Determine the (x, y) coordinate at the center of the cell enclosing the given text.  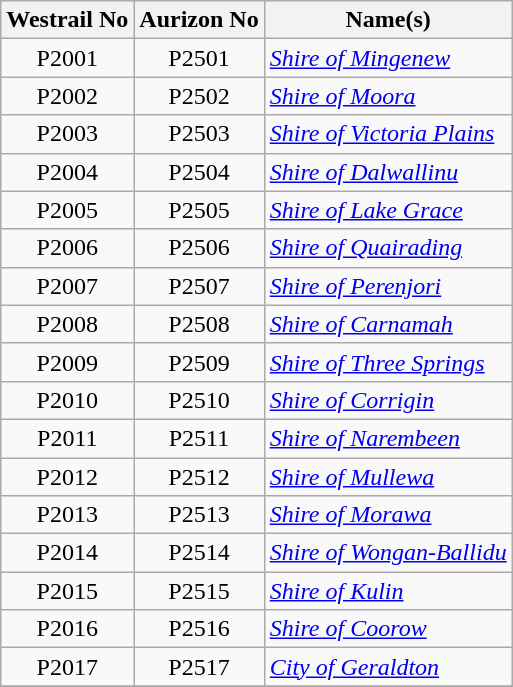
P2517 (199, 667)
P2010 (68, 400)
P2503 (199, 134)
P2003 (68, 134)
P2514 (199, 553)
Shire of Dalwallinu (388, 172)
Shire of Carnamah (388, 324)
Shire of Wongan-Ballidu (388, 553)
Shire of Perenjori (388, 286)
P2510 (199, 400)
Shire of Corrigin (388, 400)
Shire of Quairading (388, 248)
P2016 (68, 629)
P2004 (68, 172)
P2013 (68, 515)
P2008 (68, 324)
P2515 (199, 591)
P2011 (68, 438)
P2507 (199, 286)
Shire of Morawa (388, 515)
P2502 (199, 96)
P2007 (68, 286)
P2005 (68, 210)
P2501 (199, 58)
P2012 (68, 477)
Shire of Mingenew (388, 58)
P2505 (199, 210)
City of Geraldton (388, 667)
Shire of Coorow (388, 629)
Shire of Narembeen (388, 438)
Shire of Kulin (388, 591)
P2006 (68, 248)
P2512 (199, 477)
P2015 (68, 591)
Shire of Lake Grace (388, 210)
P2516 (199, 629)
Shire of Moora (388, 96)
Name(s) (388, 20)
P2009 (68, 362)
Shire of Mullewa (388, 477)
Shire of Three Springs (388, 362)
P2511 (199, 438)
P2014 (68, 553)
P2508 (199, 324)
P2513 (199, 515)
P2504 (199, 172)
P2002 (68, 96)
P2001 (68, 58)
P2506 (199, 248)
Westrail No (68, 20)
Aurizon No (199, 20)
P2017 (68, 667)
Shire of Victoria Plains (388, 134)
P2509 (199, 362)
